From the cell containing the given text, extract its center point as [x, y] coordinate. 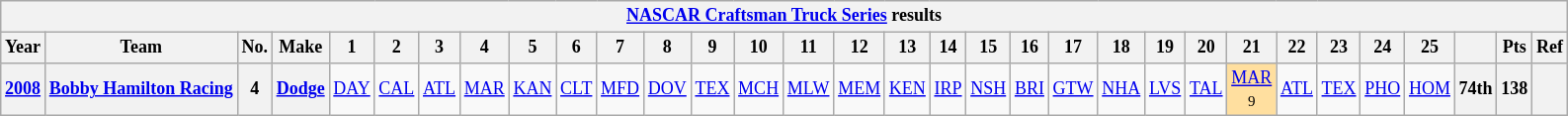
CLT [577, 89]
IRP [949, 89]
MEM [860, 89]
18 [1121, 48]
TAL [1206, 89]
GTW [1073, 89]
No. [255, 48]
CAL [397, 89]
2008 [24, 89]
23 [1339, 48]
LVS [1166, 89]
Year [24, 48]
11 [808, 48]
DOV [667, 89]
17 [1073, 48]
8 [667, 48]
Pts [1515, 48]
20 [1206, 48]
2 [397, 48]
25 [1431, 48]
138 [1515, 89]
22 [1297, 48]
7 [620, 48]
Bobby Hamilton Racing [140, 89]
NSH [988, 89]
MCH [759, 89]
19 [1166, 48]
9 [712, 48]
MAR9 [1252, 89]
MFD [620, 89]
Team [140, 48]
5 [533, 48]
1 [352, 48]
16 [1030, 48]
12 [860, 48]
10 [759, 48]
HOM [1431, 89]
74th [1476, 89]
Dodge [300, 89]
6 [577, 48]
15 [988, 48]
MLW [808, 89]
24 [1383, 48]
3 [440, 48]
KEN [907, 89]
DAY [352, 89]
NASCAR Craftsman Truck Series results [784, 16]
Ref [1550, 48]
PHO [1383, 89]
14 [949, 48]
21 [1252, 48]
MAR [484, 89]
NHA [1121, 89]
13 [907, 48]
Make [300, 48]
KAN [533, 89]
BRI [1030, 89]
